Detect which cell encompasses the target text, then output its (X, Y) center coordinate. 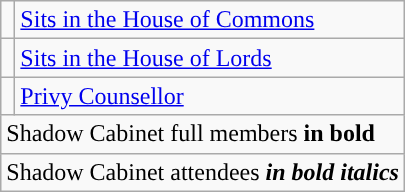
Shadow Cabinet full members in bold (203, 134)
Sits in the House of Commons (210, 20)
Shadow Cabinet attendees in bold italics (203, 172)
Sits in the House of Lords (210, 58)
Privy Counsellor (210, 96)
